Pinpoint the cell where the given text exists, returning its (X, Y) midpoint coordinate. 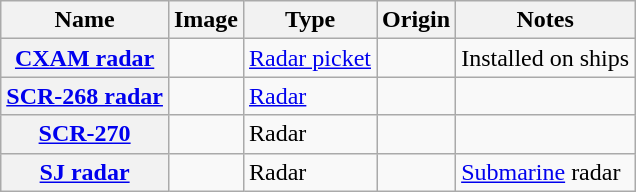
CXAM radar (85, 58)
Notes (546, 20)
SJ radar (85, 172)
Radar picket (310, 58)
Submarine radar (546, 172)
SCR-268 radar (85, 96)
Image (206, 20)
SCR-270 (85, 134)
Origin (416, 20)
Type (310, 20)
Installed on ships (546, 58)
Name (85, 20)
